Extract the [x, y] coordinate from the center of the cell holding the provided text.  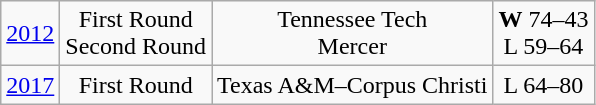
Tennessee TechMercer [352, 34]
W 74–43L 59–64 [544, 34]
First RoundSecond Round [136, 34]
2012 [30, 34]
Texas A&M–Corpus Christi [352, 85]
L 64–80 [544, 85]
First Round [136, 85]
2017 [30, 85]
